Output the [x, y] coordinate of the center of the cell containing the given text.  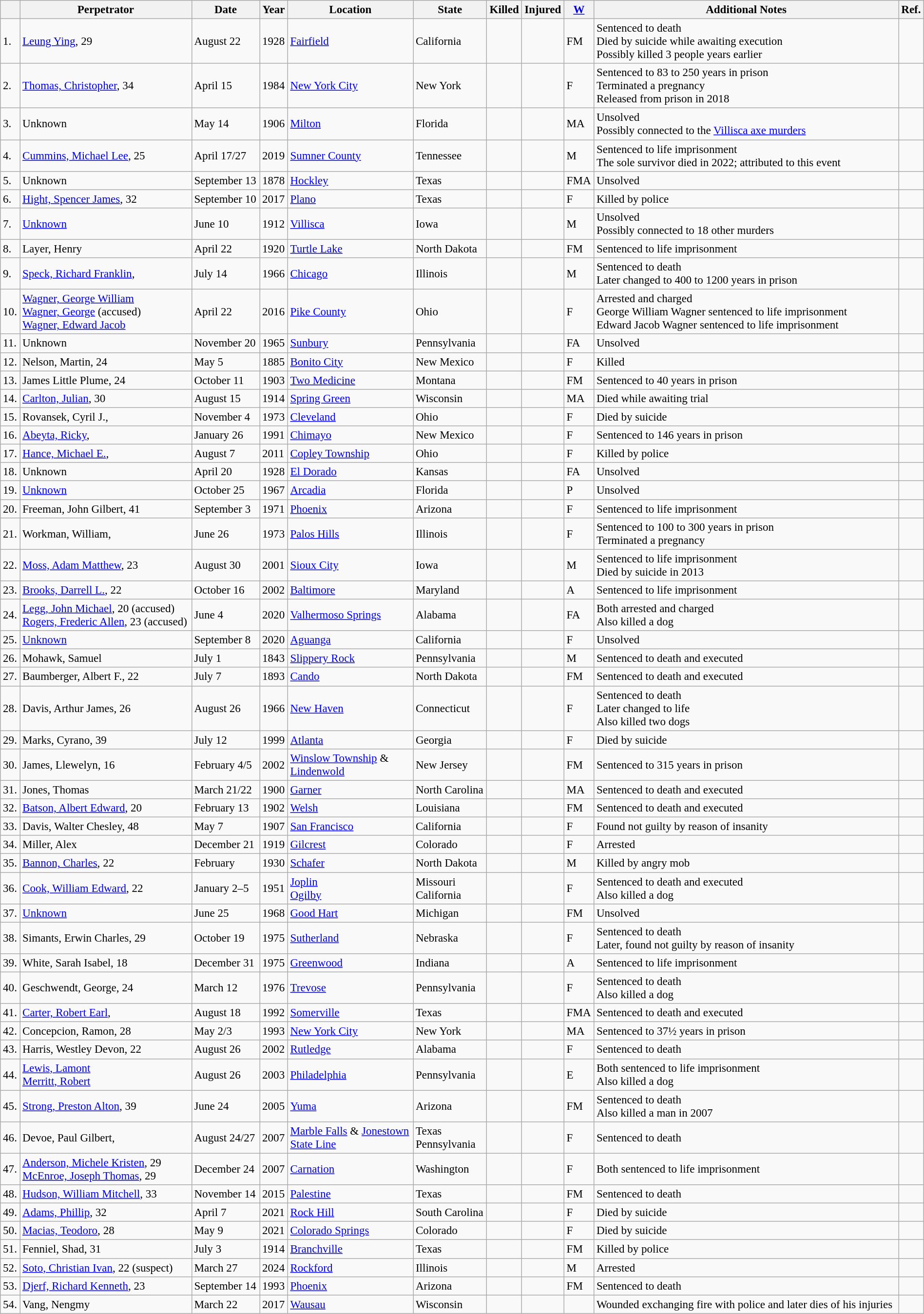
March 27 [226, 1268]
Atlanta [350, 740]
Kansas [450, 472]
September 3 [226, 509]
Sunbury [350, 344]
Simants, Erwin Charles, 29 [106, 938]
October 11 [226, 380]
Baumberger, Albert F., 22 [106, 677]
Unsolved Possibly connected to 18 other murders [747, 224]
May 5 [226, 362]
April 7 [226, 1213]
1885 [274, 362]
August 7 [226, 454]
16. [10, 435]
July 12 [226, 740]
December 24 [226, 1169]
April 15 [226, 86]
2001 [274, 565]
1991 [274, 435]
12. [10, 362]
July 7 [226, 677]
W [579, 10]
Lewis, Lamont Merritt, Robert [106, 1074]
3. [10, 124]
Marks, Cyrano, 39 [106, 740]
Sioux City [350, 565]
May 2/3 [226, 1031]
Cando [350, 677]
New Haven [350, 708]
Unsolved Possibly connected to the Villisca axe murders [747, 124]
15. [10, 417]
Texas Pennsylvania [450, 1138]
June 10 [226, 224]
March 12 [226, 988]
Sentenced to 315 years in prison [747, 765]
State [450, 10]
Abeyta, Ricky, [106, 435]
50. [10, 1231]
Joplin Ogilby [350, 888]
2016 [274, 312]
Montana [450, 380]
February 4/5 [226, 765]
Cummins, Michael Lee, 25 [106, 156]
Adams, Phillip, 32 [106, 1213]
45. [10, 1106]
7. [10, 224]
Miller, Alex [106, 845]
Carter, Robert Earl, [106, 1013]
25. [10, 640]
2005 [274, 1106]
1930 [274, 863]
35. [10, 863]
46. [10, 1138]
Copley Township [350, 454]
37. [10, 913]
32. [10, 808]
26. [10, 658]
41. [10, 1013]
47. [10, 1169]
2011 [274, 454]
8. [10, 249]
51. [10, 1249]
2024 [274, 1268]
Palos Hills [350, 534]
Aguanga [350, 640]
Colorado Springs [350, 1231]
July 14 [226, 274]
36. [10, 888]
Somerville [350, 1013]
43. [10, 1050]
Arcadia [350, 490]
February 13 [226, 808]
Rutledge [350, 1050]
Sentenced to death Later, found not guilty by reason of insanity [747, 938]
1951 [274, 888]
North Carolina [450, 790]
Spring Green [350, 399]
Mohawk, Samuel [106, 658]
August 30 [226, 565]
Rock Hill [350, 1213]
Tennessee [450, 156]
Davis, Walter Chesley, 48 [106, 827]
Gilcrest [350, 845]
Nebraska [450, 938]
Hance, Michael E., [106, 454]
Indiana [450, 963]
Moss, Adam Matthew, 23 [106, 565]
Ref. [911, 10]
Location [350, 10]
Fenniel, Shad, 31 [106, 1249]
El Dorado [350, 472]
March 22 [226, 1304]
40. [10, 988]
10. [10, 312]
1. [10, 41]
1992 [274, 1013]
Bonito City [350, 362]
1843 [274, 658]
October 16 [226, 590]
54. [10, 1304]
November 20 [226, 344]
P [579, 490]
Fairfield [350, 41]
1965 [274, 344]
Strong, Preston Alton, 39 [106, 1106]
Slippery Rock [350, 658]
2015 [274, 1194]
48. [10, 1194]
38. [10, 938]
Bannon, Charles, 22 [106, 863]
Sentenced to 37½ years in prison [747, 1031]
1984 [274, 86]
Cook, William Edward, 22 [106, 888]
Baltimore [350, 590]
1976 [274, 988]
June 26 [226, 534]
Palestine [350, 1194]
1919 [274, 845]
September 10 [226, 199]
March 21/22 [226, 790]
June 4 [226, 615]
19. [10, 490]
Devoe, Paul Gilbert, [106, 1138]
Villisca [350, 224]
Soto, Christian Ivan, 22 (suspect) [106, 1268]
Two Medicine [350, 380]
Plano [350, 199]
Rockford [350, 1268]
Concepcion, Ramon, 28 [106, 1031]
39. [10, 963]
Found not guilty by reason of insanity [747, 827]
14. [10, 399]
September 8 [226, 640]
August 24/27 [226, 1138]
Sentenced to deathDied by suicide while awaiting executionPossibly killed 3 people years earlier [747, 41]
August 22 [226, 41]
Cleveland [350, 417]
Carnation [350, 1169]
53. [10, 1286]
52. [10, 1268]
49. [10, 1213]
June 25 [226, 913]
2003 [274, 1074]
1971 [274, 509]
Sentenced to life imprisonment Died by suicide in 2013 [747, 565]
23. [10, 590]
May 7 [226, 827]
Jones, Thomas [106, 790]
Sentenced to life imprisonmentThe sole survivor died in 2022; attributed to this event [747, 156]
20. [10, 509]
Arrested and charged George William Wagner sentenced to life imprisonment Edward Jacob Wagner sentenced to life imprisonment [747, 312]
Georgia [450, 740]
Wausau [350, 1304]
33. [10, 827]
Marble Falls & Jonestown State Line [350, 1138]
2019 [274, 156]
Sentenced to 100 to 300 years in prisonTerminated a pregnancy [747, 534]
Greenwood [350, 963]
Sentenced to 83 to 250 years in prisonTerminated a pregnancyReleased from prison in 2018 [747, 86]
Schafer [350, 863]
31. [10, 790]
Philadelphia [350, 1074]
Maryland [450, 590]
Date [226, 10]
November 14 [226, 1194]
Missouri California [450, 888]
24. [10, 615]
Sentenced to deathLater changed to life Also killed two dogs [747, 708]
Vang, Nengmy [106, 1304]
Died while awaiting trial [747, 399]
44. [10, 1074]
James Little Plume, 24 [106, 380]
February [226, 863]
28. [10, 708]
Leung Ying, 29 [106, 41]
Washington [450, 1169]
June 24 [226, 1106]
September 14 [226, 1286]
34. [10, 845]
Macias, Teodoro, 28 [106, 1231]
Batson, Albert Edward, 20 [106, 808]
1902 [274, 808]
Sentenced to death and executed Also killed a dog [747, 888]
September 13 [226, 181]
Hight, Spencer James, 32 [106, 199]
Layer, Henry [106, 249]
27. [10, 677]
January 26 [226, 435]
18. [10, 472]
San Francisco [350, 827]
22. [10, 565]
Hudson, William Mitchell, 33 [106, 1194]
Both arrested and charged Also killed a dog [747, 615]
Anderson, Michele Kristen, 29McEnroe, Joseph Thomas, 29 [106, 1169]
4. [10, 156]
Year [274, 10]
Chicago [350, 274]
Connecticut [450, 708]
Geschwendt, George, 24 [106, 988]
42. [10, 1031]
Sutherland [350, 938]
Workman, William, [106, 534]
1893 [274, 677]
January 2–5 [226, 888]
October 19 [226, 938]
1907 [274, 827]
13. [10, 380]
Sentenced to death Also killed a man in 2007 [747, 1106]
White, Sarah Isabel, 18 [106, 963]
29. [10, 740]
Good Hart [350, 913]
Davis, Arthur James, 26 [106, 708]
Sumner County [350, 156]
May 14 [226, 124]
Louisiana [450, 808]
April 20 [226, 472]
5. [10, 181]
July 1 [226, 658]
Djerf, Richard Kenneth, 23 [106, 1286]
Carlton, Julian, 30 [106, 399]
James, Llewelyn, 16 [106, 765]
Yuma [350, 1106]
Winslow Township & Lindenwold [350, 765]
Branchville [350, 1249]
1878 [274, 181]
30. [10, 765]
Turtle Lake [350, 249]
Harris, Westley Devon, 22 [106, 1050]
May 9 [226, 1231]
July 3 [226, 1249]
October 25 [226, 490]
Garner [350, 790]
Hockley [350, 181]
Both sentenced to life imprisonment Also killed a dog [747, 1074]
2. [10, 86]
1912 [274, 224]
Additional Notes [747, 10]
1999 [274, 740]
Freeman, John Gilbert, 41 [106, 509]
Milton [350, 124]
9. [10, 274]
17. [10, 454]
August 18 [226, 1013]
Pike County [350, 312]
Valhermoso Springs [350, 615]
1967 [274, 490]
1906 [274, 124]
Trevose [350, 988]
6. [10, 199]
E [579, 1074]
1900 [274, 790]
Speck, Richard Franklin, [106, 274]
Sentenced to 40 years in prison [747, 380]
Perpetrator [106, 10]
Welsh [350, 808]
Michigan [450, 913]
Sentenced to 146 years in prison [747, 435]
April 17/27 [226, 156]
1920 [274, 249]
Wounded exchanging fire with police and later dies of his injuries [747, 1304]
11. [10, 344]
Legg, John Michael, 20 (accused) Rogers, Frederic Allen, 23 (accused) [106, 615]
South Carolina [450, 1213]
December 21 [226, 845]
Nelson, Martin, 24 [106, 362]
November 4 [226, 417]
Sentenced to deathLater changed to 400 to 1200 years in prison [747, 274]
Both sentenced to life imprisonment [747, 1169]
Wagner, George William Wagner, George (accused)Wagner, Edward Jacob [106, 312]
Thomas, Christopher, 34 [106, 86]
December 31 [226, 963]
Rovansek, Cyril J., [106, 417]
New Jersey [450, 765]
21. [10, 534]
Chimayo [350, 435]
1903 [274, 380]
1968 [274, 913]
Killed by angry mob [747, 863]
Injured [543, 10]
August 15 [226, 399]
Sentenced to death Also killed a dog [747, 988]
Brooks, Darrell L., 22 [106, 590]
